Extract the [X, Y] coordinate from the center of the cell holding the provided text.  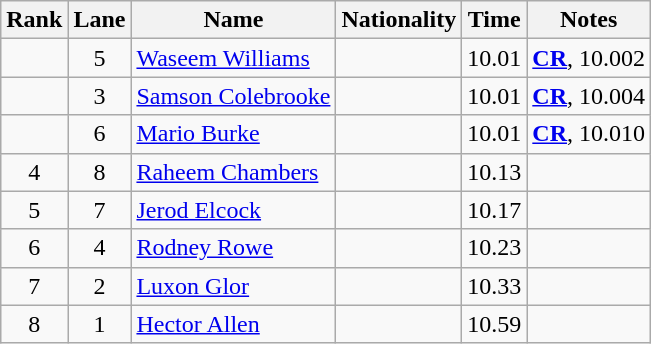
Rodney Rowe [234, 248]
Lane [100, 20]
Notes [589, 20]
Nationality [399, 20]
2 [100, 286]
Jerod Elcock [234, 210]
3 [100, 96]
CR, 10.004 [589, 96]
Waseem Williams [234, 58]
10.23 [494, 248]
Time [494, 20]
Mario Burke [234, 134]
10.17 [494, 210]
10.33 [494, 286]
CR, 10.010 [589, 134]
Luxon Glor [234, 286]
CR, 10.002 [589, 58]
Samson Colebrooke [234, 96]
10.59 [494, 324]
Hector Allen [234, 324]
Rank [34, 20]
10.13 [494, 172]
1 [100, 324]
Raheem Chambers [234, 172]
Name [234, 20]
